Locate the cell with the specified text and output its (X, Y) center coordinate. 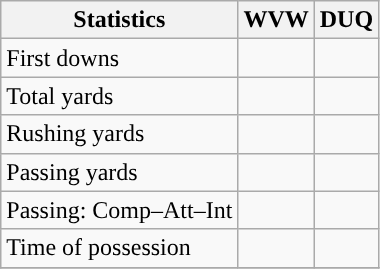
Statistics (120, 20)
WVW (276, 20)
Passing yards (120, 172)
Total yards (120, 96)
Rushing yards (120, 134)
Time of possession (120, 248)
Passing: Comp–Att–Int (120, 210)
First downs (120, 58)
DUQ (346, 20)
